Find where the given text appears and provide that cell's center as [X, Y] coordinate. 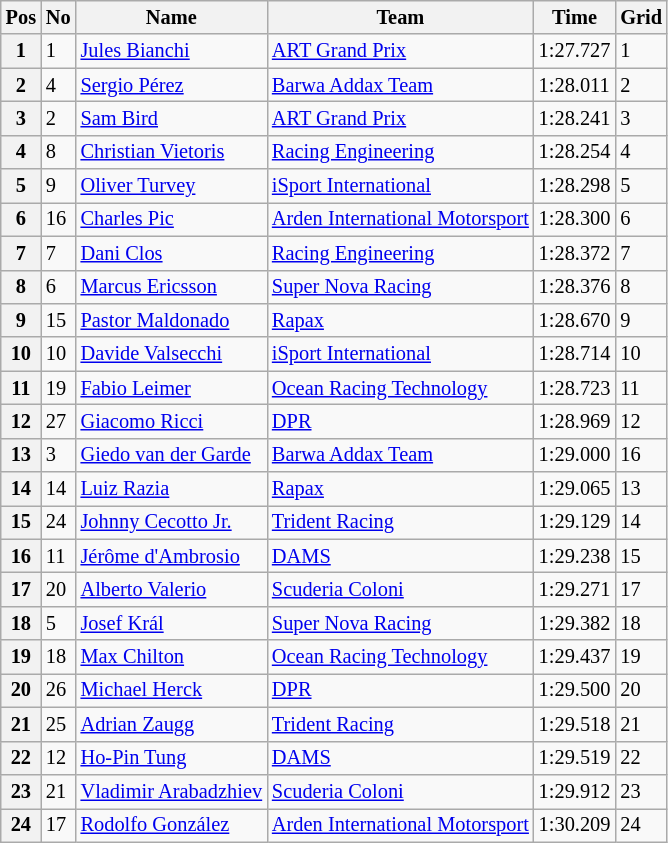
1:28.241 [575, 118]
Vladimir Arabadzhiev [172, 791]
1:30.209 [575, 825]
Pastor Maldonado [172, 320]
Max Chilton [172, 657]
Alberto Valerio [172, 589]
1:28.670 [575, 320]
1:29.000 [575, 455]
1:29.437 [575, 657]
Fabio Leimer [172, 388]
Michael Herck [172, 690]
1:28.254 [575, 152]
Josef Král [172, 623]
25 [58, 724]
1:28.969 [575, 421]
1:27.727 [575, 51]
Time [575, 17]
Sam Bird [172, 118]
Christian Vietoris [172, 152]
Giacomo Ricci [172, 421]
1:29.518 [575, 724]
1:29.500 [575, 690]
Dani Clos [172, 253]
Name [172, 17]
1:29.912 [575, 791]
1:29.519 [575, 758]
1:28.723 [575, 388]
Luiz Razia [172, 489]
Pos [21, 17]
1:28.376 [575, 287]
Sergio Pérez [172, 85]
1:28.298 [575, 186]
Oliver Turvey [172, 186]
1:28.372 [575, 253]
Adrian Zaugg [172, 724]
Team [400, 17]
1:29.129 [575, 522]
Johnny Cecotto Jr. [172, 522]
Giedo van der Garde [172, 455]
Davide Valsecchi [172, 354]
1:29.238 [575, 556]
27 [58, 421]
Jules Bianchi [172, 51]
No [58, 17]
Marcus Ericsson [172, 287]
1:29.271 [575, 589]
1:29.382 [575, 623]
1:29.065 [575, 489]
Charles Pic [172, 219]
26 [58, 690]
Jérôme d'Ambrosio [172, 556]
1:28.011 [575, 85]
1:28.714 [575, 354]
Ho-Pin Tung [172, 758]
Grid [641, 17]
Rodolfo González [172, 825]
1:28.300 [575, 219]
